Provide the (X, Y) coordinate of the cell's center where the given text is located.  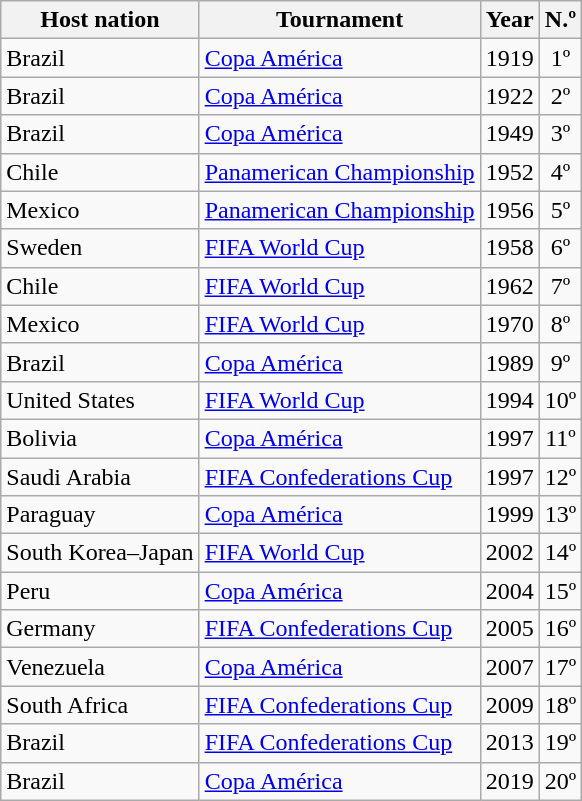
2009 (510, 705)
2013 (510, 743)
N.º (560, 20)
Tournament (340, 20)
18º (560, 705)
2004 (510, 591)
1970 (510, 324)
United States (100, 400)
1999 (510, 515)
1989 (510, 362)
Peru (100, 591)
10º (560, 400)
4º (560, 172)
8º (560, 324)
South Korea–Japan (100, 553)
Saudi Arabia (100, 477)
14º (560, 553)
17º (560, 667)
1922 (510, 96)
1952 (510, 172)
12º (560, 477)
Year (510, 20)
6º (560, 248)
Sweden (100, 248)
2º (560, 96)
Bolivia (100, 438)
1962 (510, 286)
5º (560, 210)
Host nation (100, 20)
2005 (510, 629)
2019 (510, 781)
19º (560, 743)
South Africa (100, 705)
9º (560, 362)
2007 (510, 667)
2002 (510, 553)
11º (560, 438)
7º (560, 286)
1956 (510, 210)
1994 (510, 400)
15º (560, 591)
20º (560, 781)
1919 (510, 58)
3º (560, 134)
13º (560, 515)
1958 (510, 248)
16º (560, 629)
1º (560, 58)
Paraguay (100, 515)
Germany (100, 629)
1949 (510, 134)
Venezuela (100, 667)
